From the cell containing the given text, extract its center point as (x, y) coordinate. 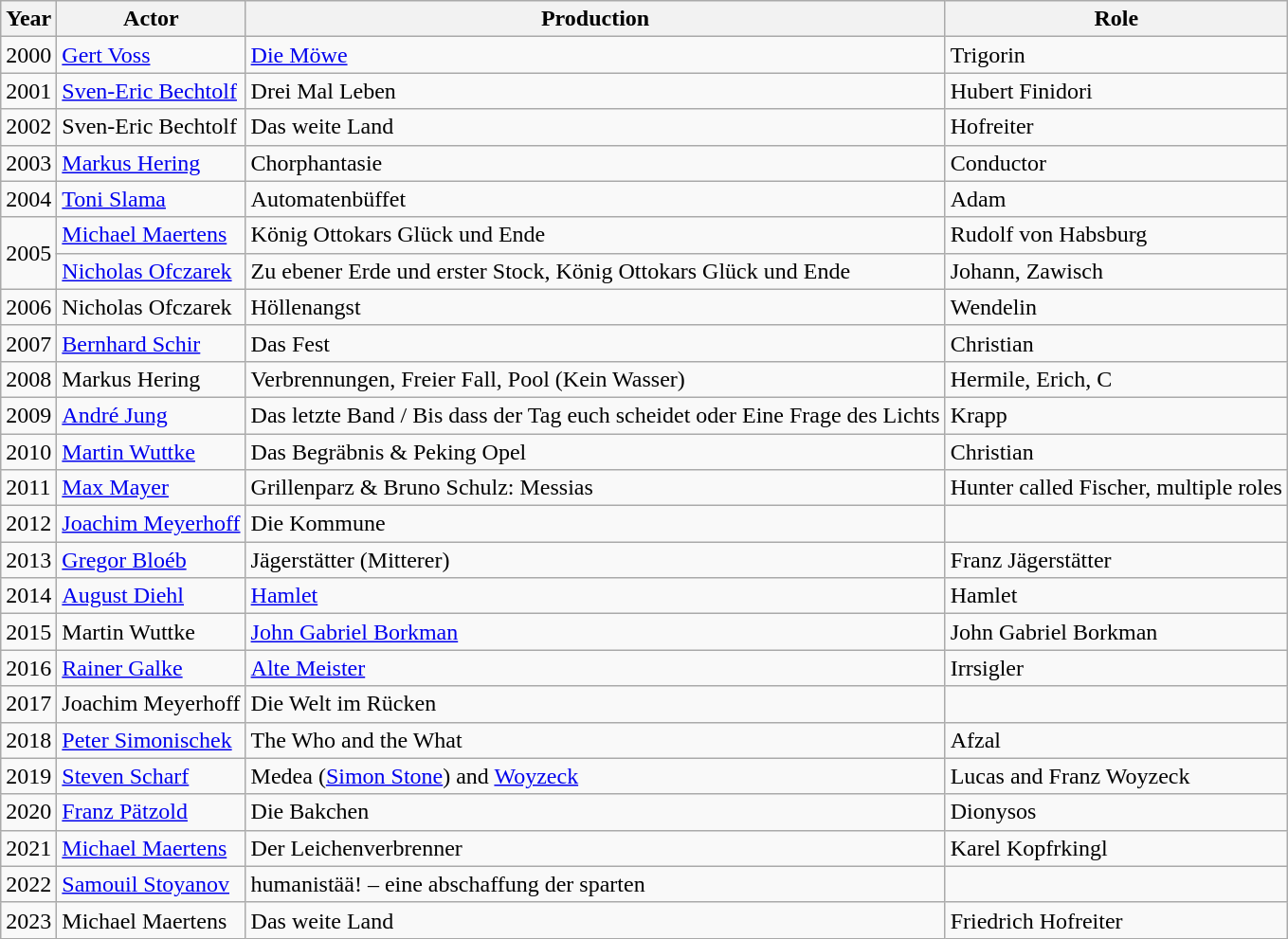
2013 (28, 560)
2015 (28, 632)
2000 (28, 55)
Gert Voss (152, 55)
Medea (Simon Stone) and Woyzeck (595, 776)
2006 (28, 307)
Grillenparz & Bruno Schulz: Messias (595, 488)
August Diehl (152, 596)
Zu ebener Erde und erster Stock, König Ottokars Glück und Ende (595, 271)
Die Bakchen (595, 812)
Actor (152, 19)
Das letzte Band / Bis dass der Tag euch scheidet oder Eine Frage des Lichts (595, 415)
2002 (28, 127)
2004 (28, 199)
Toni Slama (152, 199)
König Ottokars Glück und Ende (595, 235)
2019 (28, 776)
Irrsigler (1116, 668)
Dionysos (1116, 812)
Krapp (1116, 415)
Max Mayer (152, 488)
Hermile, Erich, C (1116, 379)
2016 (28, 668)
2023 (28, 920)
Die Welt im Rücken (595, 704)
Höllenangst (595, 307)
Rudolf von Habsburg (1116, 235)
Die Kommune (595, 524)
Conductor (1116, 163)
2014 (28, 596)
2007 (28, 343)
2022 (28, 884)
humanistää! – eine abschaffung der sparten (595, 884)
2017 (28, 704)
Wendelin (1116, 307)
2003 (28, 163)
Samouil Stoyanov (152, 884)
Lucas and Franz Woyzeck (1116, 776)
2012 (28, 524)
Steven Scharf (152, 776)
The Who and the What (595, 740)
Trigorin (1116, 55)
Hubert Finidori (1116, 91)
Hofreiter (1116, 127)
Production (595, 19)
2021 (28, 848)
Der Leichenverbrenner (595, 848)
Friedrich Hofreiter (1116, 920)
Alte Meister (595, 668)
André Jung (152, 415)
Adam (1116, 199)
Automatenbüffet (595, 199)
2020 (28, 812)
Das Begräbnis & Peking Opel (595, 452)
Drei Mal Leben (595, 91)
Verbrennungen, Freier Fall, Pool (Kein Wasser) (595, 379)
Das Fest (595, 343)
2005 (28, 253)
2001 (28, 91)
Franz Pätzold (152, 812)
2010 (28, 452)
Afzal (1116, 740)
Franz Jägerstätter (1116, 560)
2011 (28, 488)
Die Möwe (595, 55)
Hunter called Fischer, multiple roles (1116, 488)
Gregor Bloéb (152, 560)
Rainer Galke (152, 668)
Role (1116, 19)
Johann, Zawisch (1116, 271)
Karel Kopfrkingl (1116, 848)
2008 (28, 379)
2009 (28, 415)
2018 (28, 740)
Year (28, 19)
Bernhard Schir (152, 343)
Peter Simonischek (152, 740)
Chorphantasie (595, 163)
Jägerstätter (Mitterer) (595, 560)
